Identify which cell holds the provided text, then report its (X, Y) central coordinate. 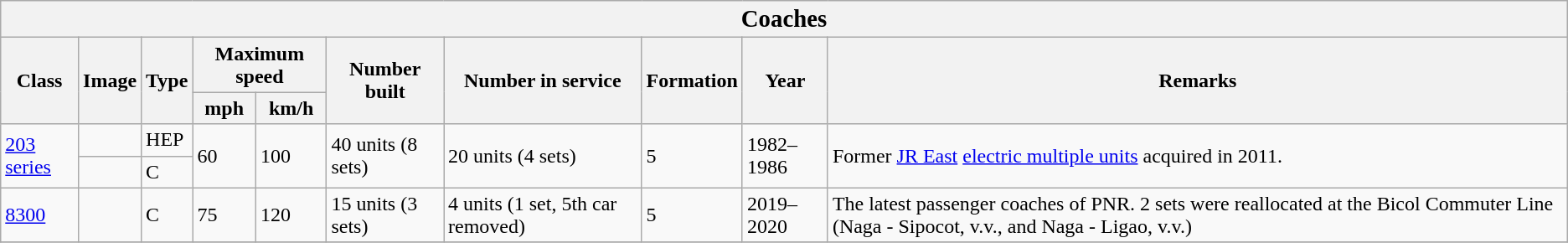
15 units (3 sets) (385, 215)
Remarks (1198, 80)
Image (111, 80)
100 (291, 156)
2019–2020 (785, 215)
203 series (40, 156)
Type (168, 80)
1982–1986 (785, 156)
75 (224, 215)
km/h (291, 108)
HEP (168, 140)
mph (224, 108)
Year (785, 80)
Former JR East electric multiple units acquired in 2011. (1198, 156)
20 units (4 sets) (543, 156)
4 units (1 set, 5th car removed) (543, 215)
The latest passenger coaches of PNR. 2 sets were reallocated at the Bicol Commuter Line (Naga - Sipocot, v.v., and Naga - Ligao, v.v.) (1198, 215)
Class (40, 80)
40 units (8 sets) (385, 156)
Maximum speed (260, 65)
60 (224, 156)
Formation (692, 80)
120 (291, 215)
Number in service (543, 80)
Coaches (784, 19)
Number built (385, 80)
8300 (40, 215)
